Find where the given text appears and provide that cell's center as [X, Y] coordinate. 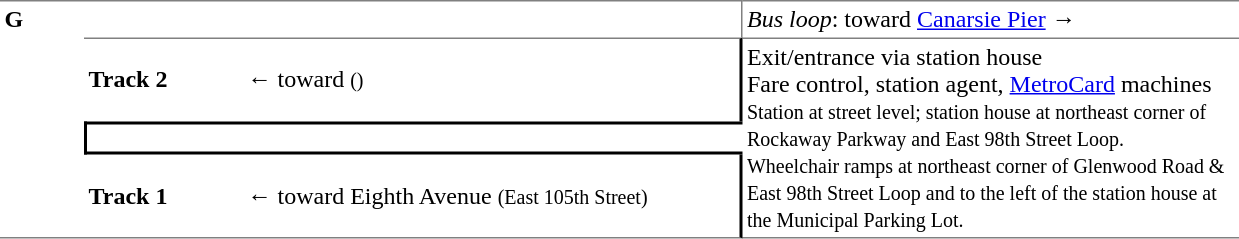
Track 2 [164, 80]
G [42, 119]
Track 1 [164, 197]
Bus loop: toward Canarsie Pier → [990, 19]
← toward Eighth Avenue (East 105th Street) [493, 197]
← toward () [493, 80]
